From the cell containing the given text, extract its center point as (X, Y) coordinate. 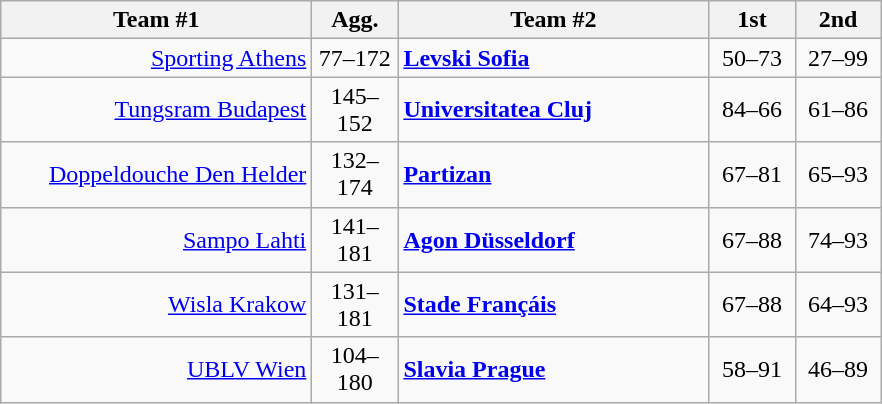
Wisla Krakow (156, 304)
27–99 (838, 58)
Team #2 (554, 20)
Stade Françáis (554, 304)
Doppeldouche Den Helder (156, 174)
Levski Sofia (554, 58)
132–174 (355, 174)
Slavia Prague (554, 370)
Partizan (554, 174)
64–93 (838, 304)
Universitatea Cluj (554, 110)
74–93 (838, 240)
141–181 (355, 240)
Sampo Lahti (156, 240)
Sporting Athens (156, 58)
131–181 (355, 304)
UBLV Wien (156, 370)
Agg. (355, 20)
1st (752, 20)
77–172 (355, 58)
Tungsram Budapest (156, 110)
58–91 (752, 370)
50–73 (752, 58)
Agon Düsseldorf (554, 240)
Team #1 (156, 20)
65–93 (838, 174)
46–89 (838, 370)
2nd (838, 20)
61–86 (838, 110)
104–180 (355, 370)
84–66 (752, 110)
145–152 (355, 110)
67–81 (752, 174)
